Provide the [X, Y] coordinate of the cell's center where the given text is located.  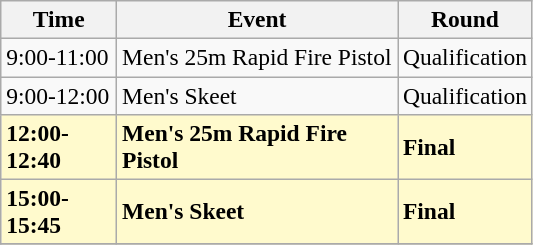
Time [59, 19]
12:00-12:40 [59, 146]
15:00-15:45 [59, 212]
9:00-11:00 [59, 57]
Event [258, 19]
9:00-12:00 [59, 95]
Round [466, 19]
